Find where the given text appears and provide that cell's center as [X, Y] coordinate. 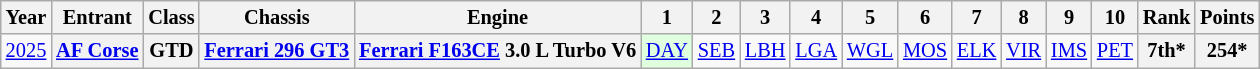
LBH [765, 51]
LGA [816, 51]
Year [26, 17]
WGL [870, 51]
VIR [1024, 51]
MOS [925, 51]
10 [1115, 17]
DAY [667, 51]
3 [765, 17]
Ferrari 296 GT3 [276, 51]
2025 [26, 51]
Engine [498, 17]
9 [1069, 17]
IMS [1069, 51]
5 [870, 17]
PET [1115, 51]
2 [716, 17]
Chassis [276, 17]
8 [1024, 17]
6 [925, 17]
254* [1227, 51]
AF Corse [97, 51]
4 [816, 17]
Rank [1166, 17]
Class [171, 17]
7 [976, 17]
7th* [1166, 51]
Ferrari F163CE 3.0 L Turbo V6 [498, 51]
ELK [976, 51]
1 [667, 17]
Entrant [97, 17]
SEB [716, 51]
GTD [171, 51]
Points [1227, 17]
